Identify which cell holds the provided text, then report its [X, Y] central coordinate. 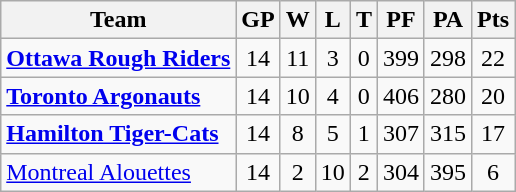
307 [400, 134]
Toronto Argonauts [118, 96]
298 [448, 58]
8 [298, 134]
3 [332, 58]
406 [400, 96]
1 [364, 134]
20 [494, 96]
5 [332, 134]
Montreal Alouettes [118, 172]
PA [448, 20]
Hamilton Tiger-Cats [118, 134]
6 [494, 172]
22 [494, 58]
304 [400, 172]
11 [298, 58]
W [298, 20]
PF [400, 20]
T [364, 20]
GP [258, 20]
Pts [494, 20]
315 [448, 134]
399 [400, 58]
Ottawa Rough Riders [118, 58]
395 [448, 172]
L [332, 20]
Team [118, 20]
17 [494, 134]
280 [448, 96]
4 [332, 96]
